Pinpoint the cell where the given text exists, returning its (X, Y) midpoint coordinate. 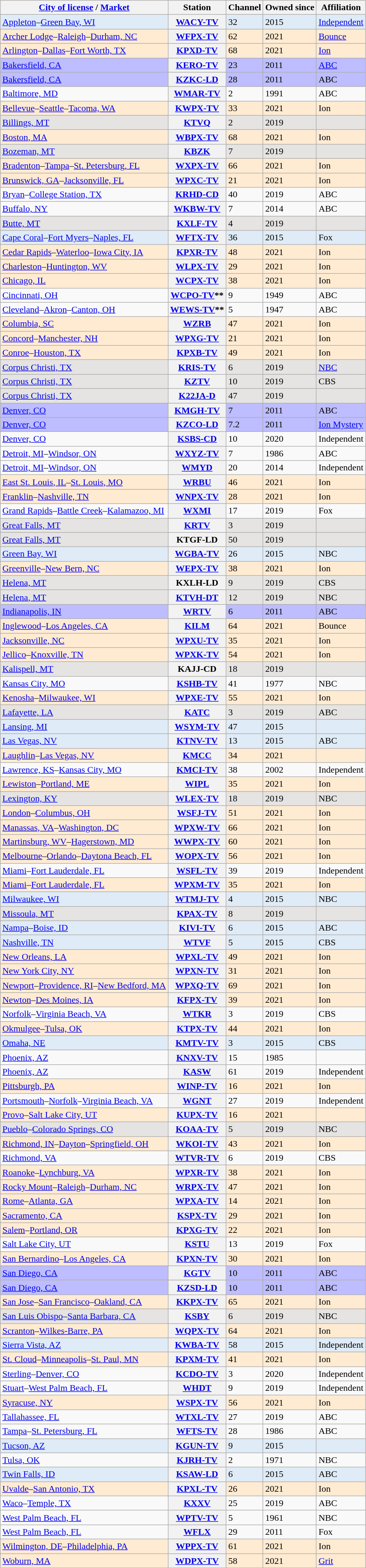
WRBU (197, 482)
WFTX-TV (197, 238)
Martinsburg, WV–Hagerstown, MD (84, 841)
Greenville–New Bern, NC (84, 568)
8 (245, 914)
1991 (290, 94)
Wilmington, DE–Philadelphia, PA (84, 1546)
1949 (290, 295)
Lafayette, LA (84, 712)
1971 (290, 1460)
WCPO-TV** (197, 295)
WKOI-TV (197, 1144)
1977 (290, 683)
WPXR-TV (197, 1172)
KTPX-TV (197, 1028)
Kansas City, MO (84, 683)
Franklin–Nashville, TN (84, 496)
60 (245, 841)
Cedar Rapids–Waterloo–Iowa City, IA (84, 252)
KKPX-TV (197, 1302)
Affiliation (341, 8)
Omaha, NE (84, 1043)
Nampa–Boise, ID (84, 928)
Grit (341, 1561)
Channel (245, 8)
WXPX-TV (197, 165)
Las Vegas, NV (84, 741)
20 (245, 468)
30 (245, 1259)
KMCI-TV (197, 770)
WPXK-TV (197, 655)
WFLX (197, 1532)
WXMI (197, 511)
KPXB-TV (197, 353)
San Jose–San Francisco–Oakland, CA (84, 1302)
Charleston–Huntington, WV (84, 266)
Baltimore, MD (84, 94)
WTVR-TV (197, 1158)
1985 (290, 1057)
Richmond, IN–Dayton–Springfield, OH (84, 1144)
KPXR-TV (197, 252)
WNPX-TV (197, 496)
62 (245, 36)
KPAX-TV (197, 914)
Billings, MT (84, 122)
KCDO-TV (197, 1374)
KPXD-TV (197, 51)
WRPX-TV (197, 1187)
Stuart–West Palm Beach, FL (84, 1388)
22 (245, 1230)
Pittsburgh, PA (84, 1086)
KMTV-TV (197, 1043)
14 (245, 1201)
WPXG-TV (197, 338)
KTNV-TV (197, 741)
WSFL-TV (197, 870)
KXXV (197, 1503)
KJRH-TV (197, 1460)
Chicago, IL (84, 281)
Laughlin–Las Vegas, NV (84, 755)
WPXN-TV (197, 971)
Arlington–Dallas–Fort Worth, TX (84, 51)
Cleveland–Akron–Canton, OH (84, 309)
Rome–Atlanta, GA (84, 1201)
Green Bay, WI (84, 554)
69 (245, 985)
Pueblo–Colorado Springs, CO (84, 1129)
54 (245, 655)
WFTS-TV (197, 1431)
Tucson, AZ (84, 1446)
46 (245, 482)
WSFJ-TV (197, 813)
KXLF-TV (197, 223)
Salem–Portland, OR (84, 1230)
KPXG-TV (197, 1230)
London–Columbus, OH (84, 813)
WPXC-TV (197, 180)
Concord–Manchester, NH (84, 338)
KWBA-TV (197, 1345)
WSYM-TV (197, 727)
KSPX-TV (197, 1215)
Buffalo, NY (84, 209)
Nashville, TN (84, 942)
Missoula, MT (84, 914)
WINP-TV (197, 1086)
Richmond, VA (84, 1158)
Newton–Des Moines, IA (84, 1000)
KRTV (197, 525)
Syracuse, NY (84, 1403)
KSAW-LD (197, 1474)
WEPX-TV (197, 568)
43 (245, 1144)
WPXE-TV (197, 698)
Ion Mystery (341, 425)
Indianapolis, IN (84, 611)
WIPL (197, 784)
WXYZ-TV (197, 453)
15 (245, 1057)
25 (245, 1503)
Woburn, MA (84, 1561)
32 (245, 22)
WRTV (197, 611)
2002 (290, 770)
KZCO-LD (197, 425)
34 (245, 755)
Cape Coral–Fort Myers–Naples, FL (84, 238)
WPXU-TV (197, 640)
Sterling–Denver, CO (84, 1374)
KTGF-LD (197, 540)
Bradenton–Tampa–St. Petersburg, FL (84, 165)
WKBW-TV (197, 209)
Bryan–College Station, TX (84, 195)
36 (245, 238)
Inglewood–Los Angeles, CA (84, 626)
40 (245, 195)
KZKC-LD (197, 79)
Station (197, 8)
Newport–Providence, RI–New Bedford, MA (84, 985)
Grand Rapids–Battle Creek–Kalamazoo, MI (84, 511)
KBZK (197, 151)
Tallahassee, FL (84, 1417)
7.2 (245, 425)
Bozeman, MT (84, 151)
Boston, MA (84, 137)
KERO-TV (197, 65)
WZRB (197, 324)
Tampa–St. Petersburg, FL (84, 1431)
KZSD-LD (197, 1287)
KSTU (197, 1244)
WTMJ-TV (197, 899)
12 (245, 597)
City of license / Market (84, 8)
New York City, NY (84, 971)
Twin Falls, ID (84, 1474)
KPXN-TV (197, 1259)
1947 (290, 309)
WPPX-TV (197, 1546)
Rocky Mount–Raleigh–Durham, NC (84, 1187)
Columbia, SC (84, 324)
KTVH-DT (197, 597)
San Luis Obispo–Santa Barbara, CA (84, 1316)
WGNT (197, 1101)
Roanoke–Lynchburg, VA (84, 1172)
WPXA-TV (197, 1201)
WLPX-TV (197, 266)
Sierra Vista, AZ (84, 1345)
Lawrence, KS–Kansas City, MO (84, 770)
Lexington, KY (84, 798)
WDPX-TV (197, 1561)
WTKR (197, 1014)
Butte, MT (84, 223)
Tulsa, OK (84, 1460)
KOAA-TV (197, 1129)
WBPX-TV (197, 137)
KASW (197, 1072)
Cincinnati, OH (84, 295)
WPTV-TV (197, 1517)
WSPX-TV (197, 1403)
KIVI-TV (197, 928)
Milwaukee, WI (84, 899)
Kalispell, MT (84, 669)
Jacksonville, NC (84, 640)
WPXL-TV (197, 957)
17 (245, 511)
1961 (290, 1517)
KSHB-TV (197, 683)
KPXM-TV (197, 1359)
WMAR-TV (197, 94)
WPXQ-TV (197, 985)
Waco–Temple, TX (84, 1503)
Norfolk–Virginia Beach, VA (84, 1014)
WOPX-TV (197, 856)
WTXL-TV (197, 1417)
KMGH-TV (197, 410)
WACY-TV (197, 22)
Appleton–Green Bay, WI (84, 22)
Jellico–Knoxville, TN (84, 655)
55 (245, 698)
Owned since (290, 8)
51 (245, 813)
Archer Lodge–Raleigh–Durham, NC (84, 36)
WTVF (197, 942)
Sacramento, CA (84, 1215)
50 (245, 540)
KRHD-CD (197, 195)
KGUN-TV (197, 1446)
KSBY (197, 1316)
KTVQ (197, 122)
Salt Lake City, UT (84, 1244)
KWPX-TV (197, 108)
KATC (197, 712)
KRIS-TV (197, 367)
KGTV (197, 1273)
Bellevue–Seattle–Tacoma, WA (84, 108)
48 (245, 252)
Melbourne–Orlando–Daytona Beach, FL (84, 856)
Portsmouth–Norfolk–Virginia Beach, VA (84, 1101)
WPXM-TV (197, 885)
KZTV (197, 381)
WPXW-TV (197, 827)
KILM (197, 626)
KPXL-TV (197, 1489)
KSBS-CD (197, 439)
Okmulgee–Tulsa, OK (84, 1028)
Lewiston–Portland, ME (84, 784)
Provo–Salt Lake City, UT (84, 1115)
St. Cloud–Minneapolis–St. Paul, MN (84, 1359)
31 (245, 971)
Brunswick, GA–Jacksonville, FL (84, 180)
San Bernardino–Los Angeles, CA (84, 1259)
23 (245, 65)
Manassas, VA–Washington, DC (84, 827)
WCPX-TV (197, 281)
WFPX-TV (197, 36)
33 (245, 108)
KMCC (197, 755)
KXLH-LD (197, 583)
KAJJ-CD (197, 669)
WWPX-TV (197, 841)
WEWS-TV** (197, 309)
Conroe–Houston, TX (84, 353)
WMYD (197, 468)
KUPX-TV (197, 1115)
Lansing, MI (84, 727)
WLEX-TV (197, 798)
KNXV-TV (197, 1057)
Uvalde–San Antonio, TX (84, 1489)
East St. Louis, IL–St. Louis, MO (84, 482)
KFPX-TV (197, 1000)
WQPX-TV (197, 1330)
K22JA-D (197, 396)
Kenosha–Milwaukee, WI (84, 698)
WHDT (197, 1388)
65 (245, 1302)
44 (245, 1028)
WGBA-TV (197, 554)
Scranton–Wilkes-Barre, PA (84, 1330)
New Orleans, LA (84, 957)
